Identify which cell holds the provided text, then report its [x, y] central coordinate. 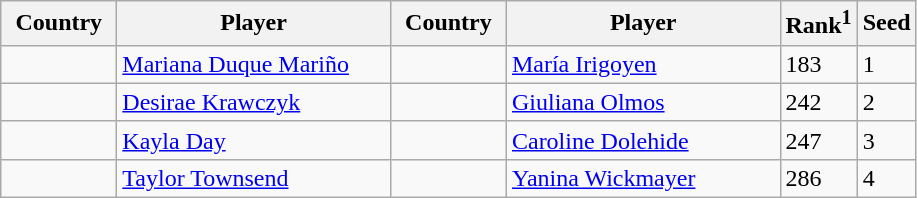
Yanina Wickmayer [643, 178]
Mariana Duque Mariño [254, 64]
Taylor Townsend [254, 178]
3 [886, 140]
286 [818, 178]
María Irigoyen [643, 64]
4 [886, 178]
Rank1 [818, 24]
247 [818, 140]
Seed [886, 24]
1 [886, 64]
Caroline Dolehide [643, 140]
Kayla Day [254, 140]
Desirae Krawczyk [254, 102]
242 [818, 102]
183 [818, 64]
Giuliana Olmos [643, 102]
2 [886, 102]
